Provide the (x, y) coordinate of the cell's center where the given text is located.  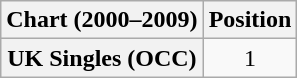
Position (250, 20)
UK Singles (OCC) (102, 58)
Chart (2000–2009) (102, 20)
1 (250, 58)
